Locate the cell with the specified text and output its [x, y] center coordinate. 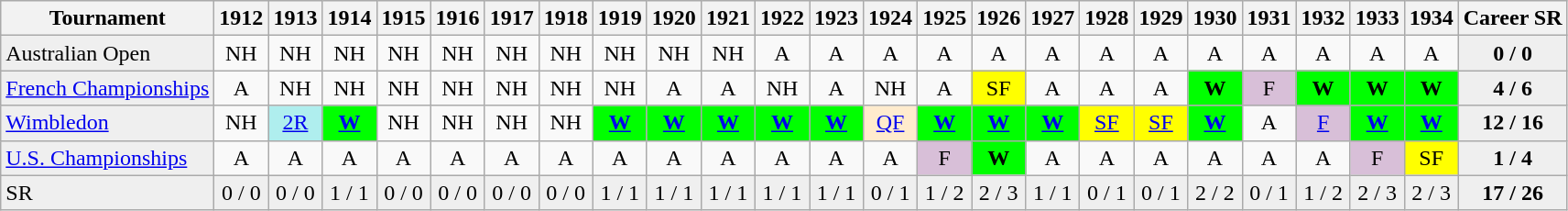
1927 [1053, 18]
1 / 4 [1513, 158]
1932 [1323, 18]
1913 [295, 18]
1922 [782, 18]
1917 [511, 18]
17 / 26 [1513, 193]
1915 [403, 18]
QF [890, 123]
1912 [242, 18]
Career SR [1513, 18]
2R [295, 123]
1920 [674, 18]
1929 [1161, 18]
SR [108, 193]
2 / 2 [1214, 193]
1918 [566, 18]
French Championships [108, 88]
1916 [458, 18]
1926 [998, 18]
1930 [1214, 18]
Tournament [108, 18]
1914 [350, 18]
1928 [1106, 18]
12 / 16 [1513, 123]
Wimbledon [108, 123]
U.S. Championships [108, 158]
Australian Open [108, 53]
1919 [619, 18]
1931 [1269, 18]
1925 [945, 18]
1921 [727, 18]
1933 [1377, 18]
1934 [1431, 18]
4 / 6 [1513, 88]
1923 [837, 18]
1924 [890, 18]
